Determine the (X, Y) coordinate at the center of the cell enclosing the given text.  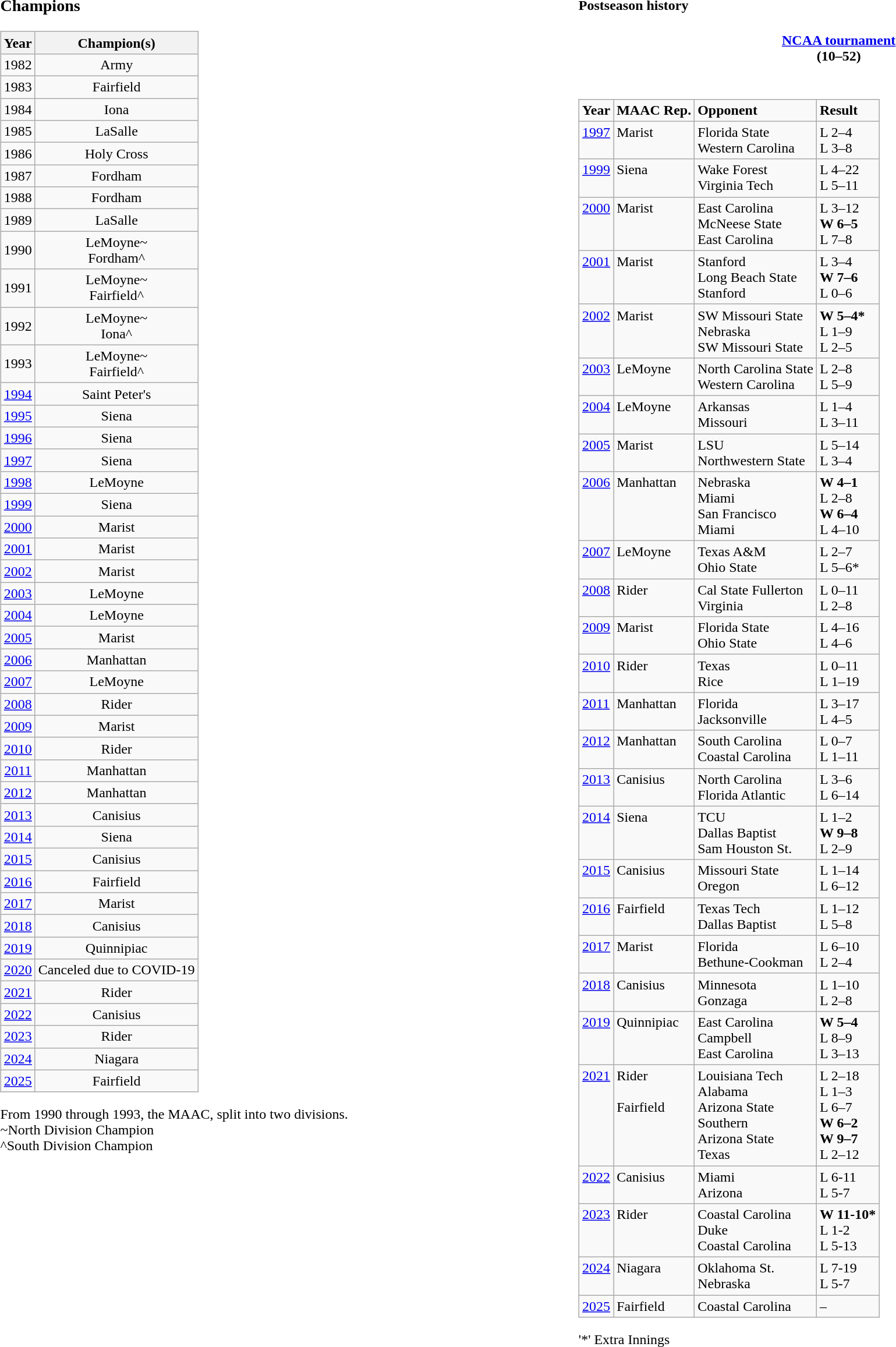
1990 (17, 250)
East Carolina McNeese StateEast Carolina (756, 224)
W 5–4 L 8–9 L 3–13 (848, 1038)
1989 (17, 220)
1988 (17, 198)
1995 (17, 416)
L 3–12 W 6–5 L 7–8 (848, 224)
L 0–11 L 1–19 (848, 673)
1984 (17, 109)
Missouri State Oregon (756, 878)
East Carolina Campbell East Carolina (756, 1038)
L 0–7 L 1–11 (848, 749)
1996 (17, 438)
Opponent (756, 110)
Stanford Long Beach StateStanford (756, 277)
Texas Tech Dallas Baptist (756, 917)
Canceled due to COVID-19 (116, 970)
1982 (17, 65)
L 1–4 L 3–11 (848, 415)
L 1–14 L 6–12 (848, 878)
L 6–10 L 2–4 (848, 954)
L 6-11 L 5-7 (848, 1185)
1993 (17, 363)
L 3–4 W 7–6 L 0–6 (848, 277)
W 4–1 L 2–8 W 6–4 L 4–10 (848, 507)
Miami Arizona (756, 1185)
Result (848, 110)
1992 (17, 326)
1986 (17, 154)
Arkansas Missouri (756, 415)
Cal State Fullerton Virginia (756, 598)
LeMoyne~Fordham^ (116, 250)
W 11-10* L 1-2 L 5-13 (848, 1231)
Oklahoma St. Nebraska (756, 1277)
Wake Forest Virginia Tech (756, 178)
North Carolina State Western Carolina (756, 376)
South Carolina Coastal Carolina (756, 749)
Holy Cross (116, 154)
Champion(s) (116, 43)
L 3–17 L 4–5 (848, 712)
Iona (116, 109)
L 2–4 L 3–8 (848, 140)
Florida Bethune-Cookman (756, 954)
TCU Dallas Baptist Sam Houston St. (756, 833)
L 2–7 L 5–6* (848, 560)
Saint Peter's (116, 394)
Minnesota Gonzaga (756, 992)
Rider Fairfield (654, 1115)
L 5–14 L 3–4 (848, 453)
L 1–12 L 5–8 (848, 917)
Army (116, 65)
L 4–22 L 5–11 (848, 178)
Coastal Carolina Duke Coastal Carolina (756, 1231)
Florida State Ohio State (756, 636)
MAAC Rep. (654, 110)
1998 (17, 482)
1987 (17, 176)
LeMoyne~Iona^ (116, 326)
LSU Northwestern State (756, 453)
Louisiana Tech Alabama Arizona State Southern Arizona State Texas (756, 1115)
2020 (17, 970)
Florida Jacksonville (756, 712)
1994 (17, 394)
SW Missouri State NebraskaSW Missouri State (756, 331)
L 7-19 L 5-7 (848, 1277)
North Carolina Florida Atlantic (756, 787)
1991 (17, 288)
L 4–16 L 4–6 (848, 636)
L 1–10 L 2–8 (848, 992)
– (848, 1306)
L 0–11 L 2–8 (848, 598)
Florida State Western Carolina (756, 140)
Texas A&M Ohio State (756, 560)
W 5–4* L 1–9 L 2–5 (848, 331)
L 2–18 L 1–3 L 6–7 W 6–2 W 9–7 L 2–12 (848, 1115)
1985 (17, 132)
L 1–2 W 9–8 L 2–9 (848, 833)
L 2–8 L 5–9 (848, 376)
Nebraska Miami San Francisco Miami (756, 507)
1983 (17, 87)
L 3–6 L 6–14 (848, 787)
Coastal Carolina (756, 1306)
Texas Rice (756, 673)
